Find where the given text appears and provide that cell's center as (X, Y) coordinate. 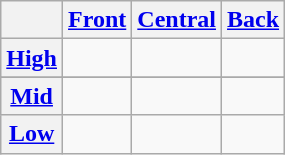
Central (177, 20)
Mid (32, 96)
Low (32, 134)
Back (254, 20)
High (32, 58)
Front (98, 20)
